Return (X, Y) of the center of cell containing provided text 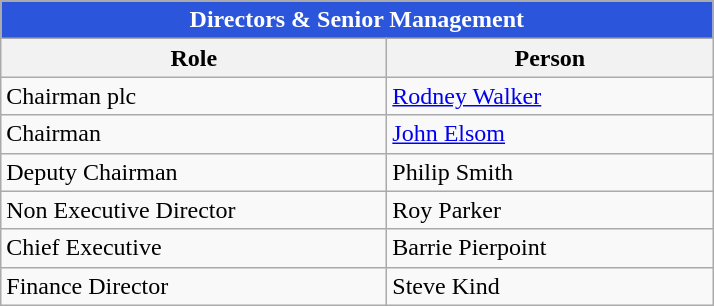
Directors & Senior Management (357, 20)
Chairman (194, 134)
Steve Kind (550, 286)
Deputy Chairman (194, 172)
Chief Executive (194, 248)
Role (194, 58)
Rodney Walker (550, 96)
Roy Parker (550, 210)
Philip Smith (550, 172)
Person (550, 58)
Non Executive Director (194, 210)
Finance Director (194, 286)
Barrie Pierpoint (550, 248)
Chairman plc (194, 96)
John Elsom (550, 134)
